Return the [X, Y] coordinate for the center point of the cell that contains the specified text.  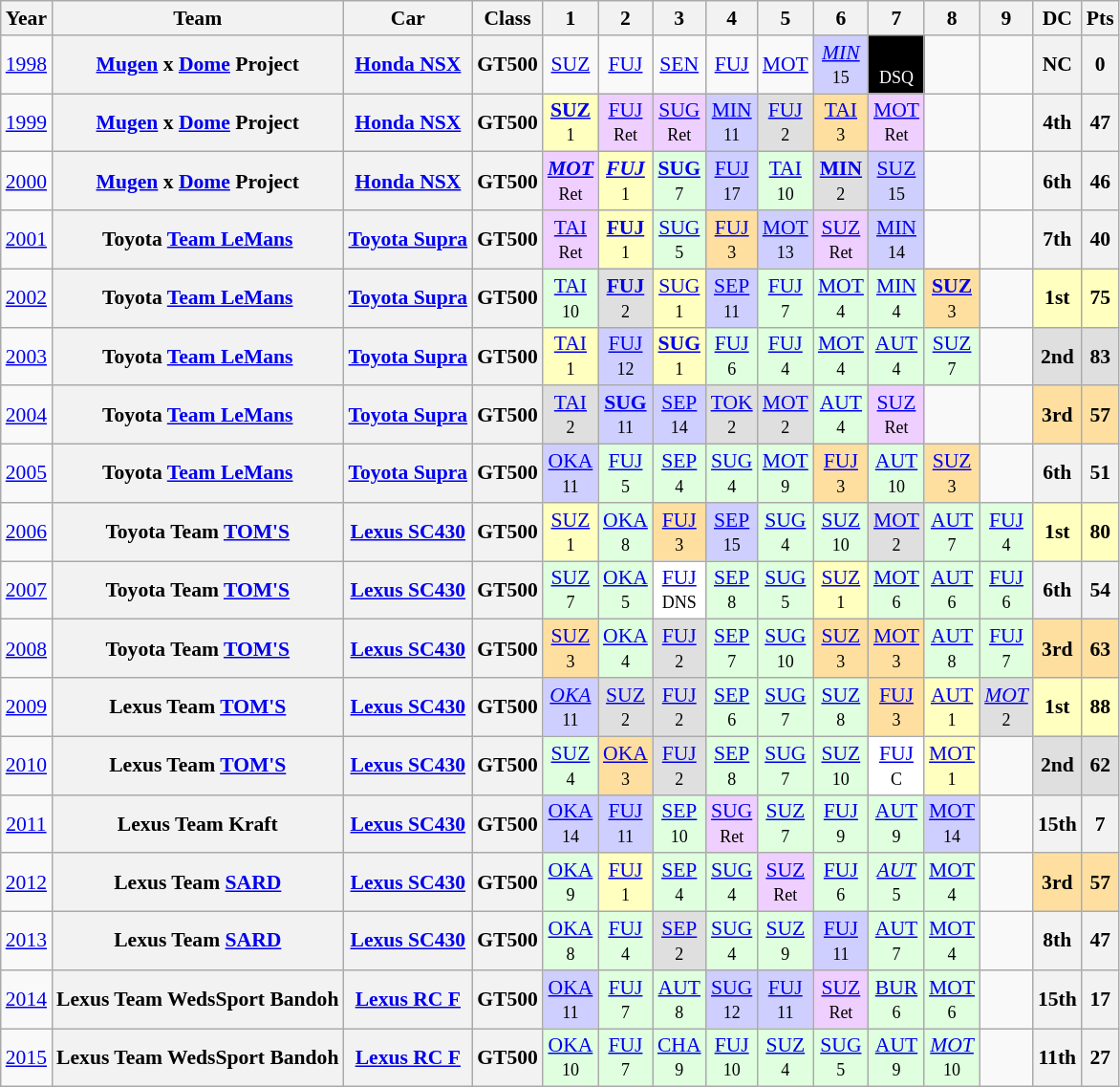
8 [952, 18]
OKA14 [571, 824]
2007 [27, 591]
Pts [1101, 18]
SUG10 [786, 648]
7th [1057, 239]
SEN [679, 65]
SUG11 [625, 415]
4th [1057, 122]
FUJ5 [625, 474]
2005 [27, 474]
3 [679, 18]
MIN14 [896, 239]
2015 [27, 1057]
1999 [27, 122]
62 [1101, 765]
MIN15 [841, 65]
54 [1101, 591]
MOT9 [786, 474]
MOT10 [952, 1057]
Class [507, 18]
FUJDNS [679, 591]
MOT14 [952, 824]
OKA4 [625, 648]
TAI1 [571, 356]
MOT3 [896, 648]
OKA3 [625, 765]
40 [1101, 239]
MOT [786, 65]
8th [1057, 941]
TAIRet [571, 239]
2008 [27, 648]
2013 [27, 941]
OKA5 [625, 591]
FUJ9 [841, 824]
51 [1101, 474]
FUJ12 [625, 356]
SUZ2 [625, 707]
2014 [27, 1000]
SUZ8 [841, 707]
TAI2 [571, 415]
2012 [27, 883]
OKA10 [571, 1057]
MOT13 [786, 239]
SUZ9 [786, 941]
46 [1101, 182]
2004 [27, 415]
1998 [27, 65]
MIN4 [896, 298]
SEP15 [732, 532]
75 [1101, 298]
11th [1057, 1057]
DSQ [896, 65]
SEP2 [679, 941]
FUJRet [625, 122]
SEP11 [732, 298]
SUZ15 [896, 182]
TOK2 [732, 415]
4 [732, 18]
MIN11 [732, 122]
2009 [27, 707]
6 [841, 18]
2010 [27, 765]
TAI3 [841, 122]
SUG12 [732, 1000]
Year [27, 18]
SEP6 [732, 707]
2006 [27, 532]
0 [1101, 65]
2 [625, 18]
AUT6 [952, 591]
63 [1101, 648]
OKA9 [571, 883]
83 [1101, 356]
SEP7 [732, 648]
Lexus Team Kraft [197, 824]
5 [786, 18]
1 [571, 18]
FUJC [896, 765]
FUJ17 [732, 182]
SEP14 [679, 415]
SEP10 [679, 824]
AUT5 [896, 883]
Team [197, 18]
17 [1101, 1000]
AUT1 [952, 707]
88 [1101, 707]
2011 [27, 824]
AUT10 [896, 474]
BUR6 [896, 1000]
NC [1057, 65]
CHA9 [679, 1057]
MOT1 [952, 765]
2001 [27, 239]
MIN2 [841, 182]
27 [1101, 1057]
9 [1006, 18]
2003 [27, 356]
Car [407, 18]
2000 [27, 182]
DC [1057, 18]
SUZ [571, 65]
FUJ10 [732, 1057]
80 [1101, 532]
2002 [27, 298]
